Return [x, y] of the center of cell containing provided text 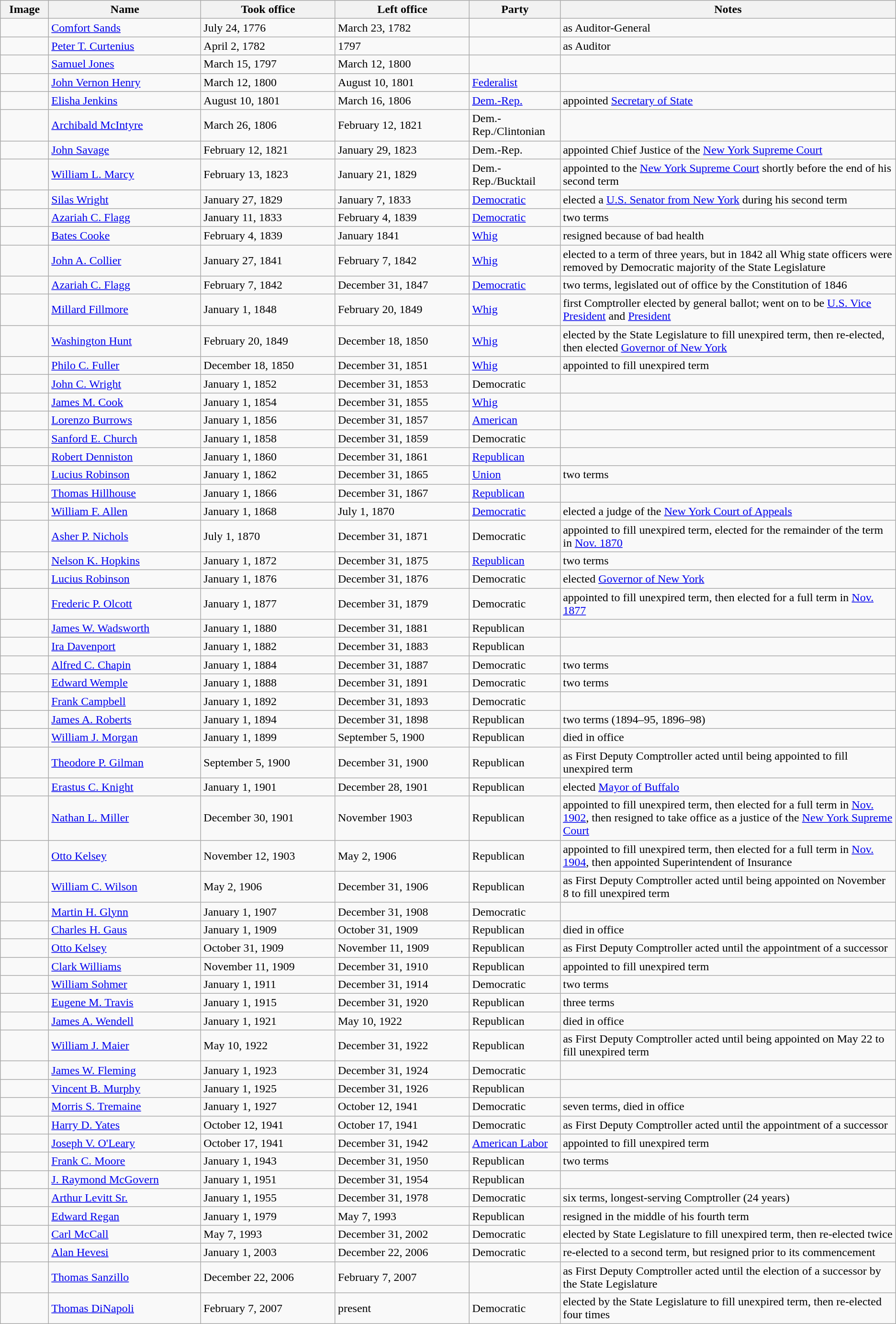
January 1, 1876 [268, 579]
William C. Wilson [125, 886]
elected a U.S. Senator from New York during his second term [728, 199]
January 1, 1907 [268, 911]
elected by the State Legislature to fill unexpired term, then re-elected four times [728, 1309]
January 1, 1901 [268, 787]
appointed to fill unexpired term, then elected for a full term in Nov. 1904, then appointed Superintendent of Insurance [728, 856]
December 31, 1942 [402, 1143]
December 31, 1914 [402, 985]
January 1, 1868 [268, 511]
appointed Secretary of State [728, 101]
Name [125, 10]
April 2, 1782 [268, 46]
December 31, 1865 [402, 475]
as First Deputy Comptroller acted until being appointed on May 22 to fill unexpired term [728, 1045]
January 11, 1833 [268, 217]
January 1, 1911 [268, 985]
March 15, 1797 [268, 64]
January 1, 1892 [268, 701]
Morris S. Tremaine [125, 1107]
William J. Maier [125, 1045]
January 1, 1955 [268, 1198]
appointed to fill unexpired term, then elected for a full term in Nov. 1902, then resigned to take office as a justice of the New York Supreme Court [728, 818]
appointed to fill unexpired term, then elected for a full term in Nov. 1877 [728, 603]
elected a judge of the New York Court of Appeals [728, 511]
Edward Wemple [125, 683]
Thomas DiNapoli [125, 1309]
Lorenzo Burrows [125, 420]
January 1, 1877 [268, 603]
January 27, 1841 [268, 260]
Union [515, 475]
six terms, longest-serving Comptroller (24 years) [728, 1198]
March 26, 1806 [268, 125]
December 31, 1871 [402, 536]
November 1903 [402, 818]
present [402, 1309]
Erastus C. Knight [125, 787]
Joseph V. O'Leary [125, 1143]
December 31, 2002 [402, 1234]
American Labor [515, 1143]
January 27, 1829 [268, 199]
January 7, 1833 [402, 199]
two terms (1894–95, 1896–98) [728, 719]
Charles H. Gaus [125, 930]
December 31, 1867 [402, 493]
Silas Wright [125, 199]
Vincent B. Murphy [125, 1088]
January 1, 2003 [268, 1252]
January 1, 1856 [268, 420]
Nathan L. Miller [125, 818]
December 31, 1950 [402, 1161]
December 31, 1876 [402, 579]
January 1, 1923 [268, 1070]
John C. Wright [125, 384]
January 1, 1899 [268, 738]
November 12, 1903 [268, 856]
resigned in the middle of his fourth term [728, 1216]
July 24, 1776 [268, 28]
January 1, 1915 [268, 1003]
January 1, 1927 [268, 1107]
John A. Collier [125, 260]
Thomas Hillhouse [125, 493]
December 31, 1891 [402, 683]
January 1, 1848 [268, 310]
January 1, 1921 [268, 1021]
December 31, 1924 [402, 1070]
December 31, 1978 [402, 1198]
Samuel Jones [125, 64]
James M. Cook [125, 402]
January 1, 1866 [268, 493]
January 1, 1852 [268, 384]
March 16, 1806 [402, 101]
James W. Wadsworth [125, 628]
December 31, 1910 [402, 966]
December 31, 1883 [402, 647]
Bates Cooke [125, 236]
Thomas Sanzillo [125, 1277]
December 31, 1853 [402, 384]
January 1, 1862 [268, 475]
December 31, 1954 [402, 1179]
January 1, 1872 [268, 561]
December 31, 1859 [402, 438]
William L. Marcy [125, 174]
Federalist [515, 82]
as Auditor-General [728, 28]
January 21, 1829 [402, 174]
January 1, 1894 [268, 719]
Took office [268, 10]
Frederic P. Olcott [125, 603]
January 1, 1925 [268, 1088]
Ira Davenport [125, 647]
Elisha Jenkins [125, 101]
elected Mayor of Buffalo [728, 787]
as First Deputy Comptroller acted until being appointed on November 8 to fill unexpired term [728, 886]
December 31, 1908 [402, 911]
December 31, 1893 [402, 701]
Dem.-Rep./Bucktail [515, 174]
three terms [728, 1003]
February 13, 1823 [268, 174]
January 1, 1888 [268, 683]
December 31, 1922 [402, 1045]
James A. Roberts [125, 719]
December 31, 1861 [402, 457]
appointed Chief Justice of the New York Supreme Court [728, 150]
January 1, 1854 [268, 402]
March 23, 1782 [402, 28]
James A. Wendell [125, 1021]
Robert Denniston [125, 457]
December 31, 1898 [402, 719]
Nelson K. Hopkins [125, 561]
December 31, 1926 [402, 1088]
William F. Allen [125, 511]
January 1, 1979 [268, 1216]
Frank Campbell [125, 701]
December 31, 1857 [402, 420]
Frank C. Moore [125, 1161]
Martin H. Glynn [125, 911]
December 31, 1851 [402, 366]
elected by State Legislature to fill unexpired term, then re-elected twice [728, 1234]
Carl McCall [125, 1234]
as Auditor [728, 46]
J. Raymond McGovern [125, 1179]
January 1, 1943 [268, 1161]
elected Governor of New York [728, 579]
January 1, 1882 [268, 647]
resigned because of bad health [728, 236]
December 30, 1901 [268, 818]
Archibald McIntyre [125, 125]
William J. Morgan [125, 738]
December 31, 1879 [402, 603]
December 31, 1906 [402, 886]
Notes [728, 10]
Asher P. Nichols [125, 536]
December 28, 1901 [402, 787]
Philo C. Fuller [125, 366]
January 1841 [402, 236]
Dem.-Rep./Clintonian [515, 125]
Peter T. Curtenius [125, 46]
January 1, 1884 [268, 665]
American [515, 420]
December 31, 1887 [402, 665]
Alan Hevesi [125, 1252]
Clark Williams [125, 966]
as First Deputy Comptroller acted until being appointed to fill unexpired term [728, 762]
Sanford E. Church [125, 438]
December 31, 1920 [402, 1003]
James W. Fleming [125, 1070]
elected by the State Legislature to fill unexpired term, then re-elected, then elected Governor of New York [728, 341]
elected to a term of three years, but in 1842 all Whig state officers were removed by Democratic majority of the State Legislature [728, 260]
appointed to fill unexpired term, elected for the remainder of the term in Nov. 1870 [728, 536]
Harry D. Yates [125, 1125]
John Vernon Henry [125, 82]
first Comptroller elected by general ballot; went on to be U.S. Vice President and President [728, 310]
appointed to the New York Supreme Court shortly before the end of his second term [728, 174]
December 31, 1881 [402, 628]
Edward Regan [125, 1216]
Left office [402, 10]
Eugene M. Travis [125, 1003]
December 31, 1847 [402, 285]
two terms, legislated out of office by the Constitution of 1846 [728, 285]
Image [25, 10]
William Sohmer [125, 985]
John Savage [125, 150]
January 29, 1823 [402, 150]
re-elected to a second term, but resigned prior to its commencement [728, 1252]
December 31, 1900 [402, 762]
Washington Hunt [125, 341]
January 1, 1880 [268, 628]
January 1, 1858 [268, 438]
January 1, 1909 [268, 930]
Millard Fillmore [125, 310]
Comfort Sands [125, 28]
as First Deputy Comptroller acted until the election of a successor by the State Legislature [728, 1277]
January 1, 1860 [268, 457]
1797 [402, 46]
December 31, 1875 [402, 561]
Alfred C. Chapin [125, 665]
December 31, 1855 [402, 402]
Theodore P. Gilman [125, 762]
January 1, 1951 [268, 1179]
Party [515, 10]
seven terms, died in office [728, 1107]
Arthur Levitt Sr. [125, 1198]
